Identify which cell holds the provided text, then report its (x, y) central coordinate. 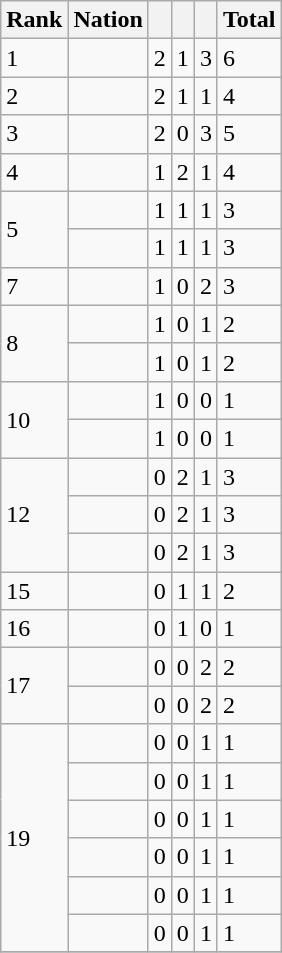
8 (34, 343)
7 (34, 286)
Total (249, 20)
12 (34, 515)
Rank (34, 20)
10 (34, 419)
6 (249, 58)
15 (34, 591)
19 (34, 838)
Nation (108, 20)
17 (34, 686)
16 (34, 629)
